For the text-containing cell, return its midpoint in (x, y) coordinate format. 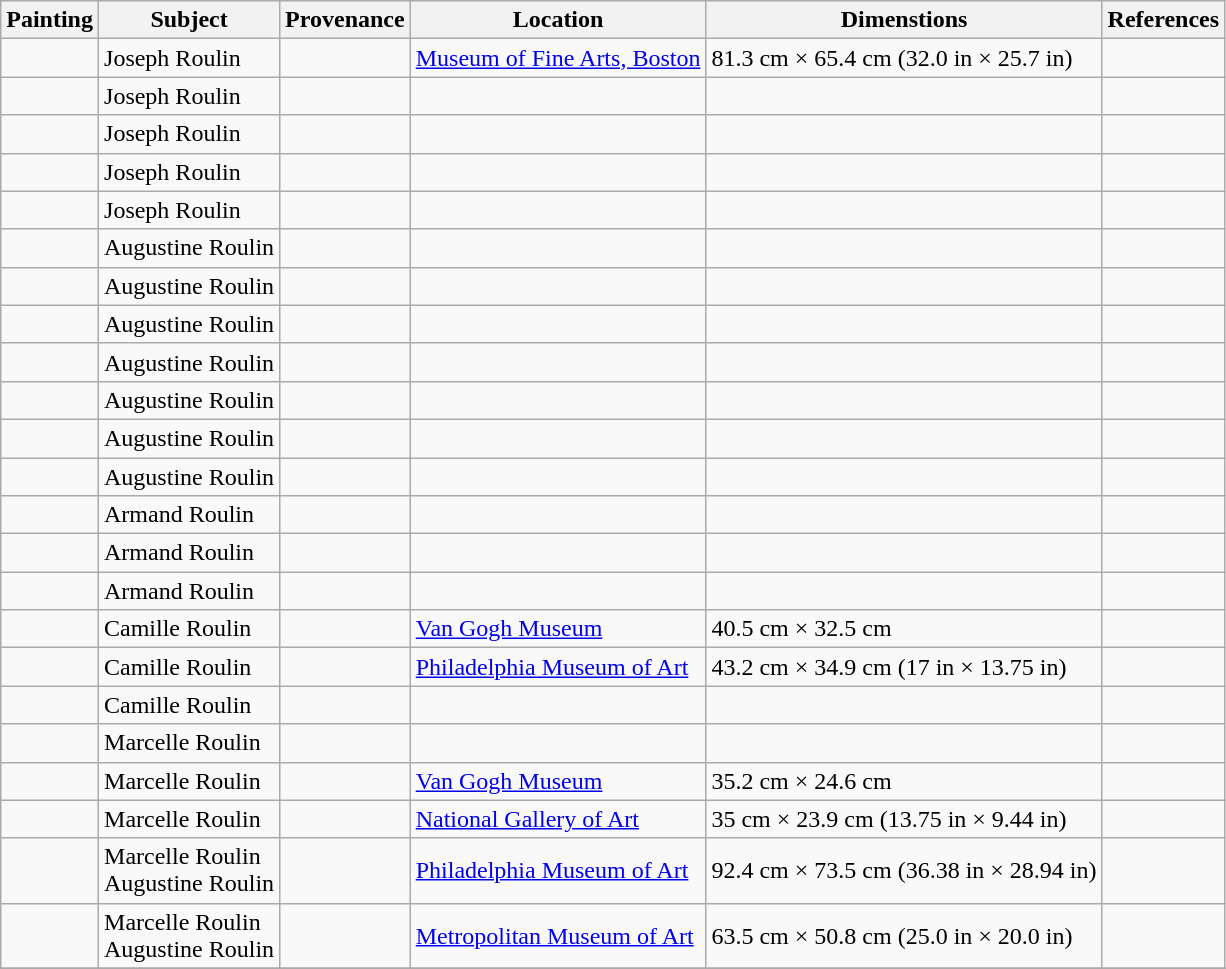
Metropolitan Museum of Art (558, 936)
Subject (190, 20)
40.5 cm × 32.5 cm (904, 629)
63.5 cm × 50.8 cm (25.0 in × 20.0 in) (904, 936)
Museum of Fine Arts, Boston (558, 58)
43.2 cm × 34.9 cm (17 in × 13.75 in) (904, 667)
35 cm × 23.9 cm (13.75 in × 9.44 in) (904, 819)
Dimenstions (904, 20)
References (1164, 20)
Provenance (346, 20)
Painting (50, 20)
National Gallery of Art (558, 819)
92.4 cm × 73.5 cm (36.38 in × 28.94 in) (904, 870)
81.3 cm × 65.4 cm (32.0 in × 25.7 in) (904, 58)
35.2 cm × 24.6 cm (904, 781)
Location (558, 20)
